Search for the cell housing the specified text and yield its [x, y] center coordinate. 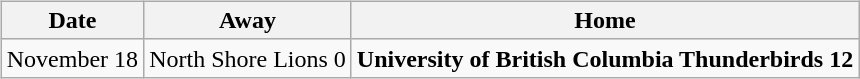
Date [72, 20]
November 18 [72, 58]
Home [604, 20]
University of British Columbia Thunderbirds 12 [604, 58]
North Shore Lions 0 [248, 58]
Away [248, 20]
